Return [x, y] of the center of cell containing provided text 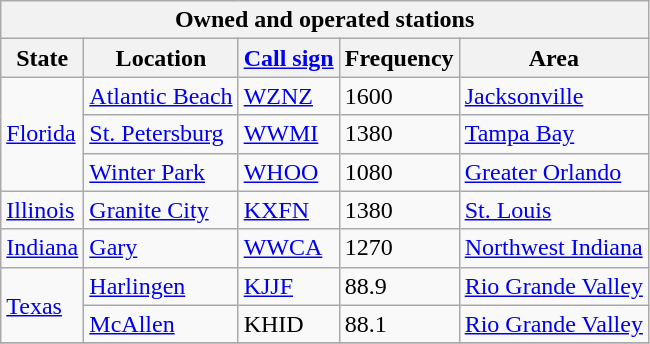
1270 [399, 248]
Tampa Bay [554, 134]
St. Petersburg [161, 134]
Gary [161, 248]
Illinois [42, 210]
Jacksonville [554, 96]
Location [161, 58]
McAllen [161, 324]
Winter Park [161, 172]
Atlantic Beach [161, 96]
WWCA [288, 248]
WHOO [288, 172]
Area [554, 58]
KHID [288, 324]
St. Louis [554, 210]
WZNZ [288, 96]
Frequency [399, 58]
KJJF [288, 286]
Call sign [288, 58]
Florida [42, 134]
Harlingen [161, 286]
Texas [42, 305]
88.9 [399, 286]
88.1 [399, 324]
KXFN [288, 210]
1600 [399, 96]
Owned and operated stations [325, 20]
State [42, 58]
1080 [399, 172]
Indiana [42, 248]
WWMI [288, 134]
Northwest Indiana [554, 248]
Greater Orlando [554, 172]
Granite City [161, 210]
